Return [x, y] of the center of cell containing provided text 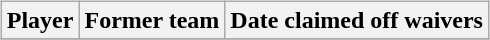
Player [40, 20]
Date claimed off waivers [357, 20]
Former team [152, 20]
